Provide the (X, Y) coordinate of the cell's center where the given text is located.  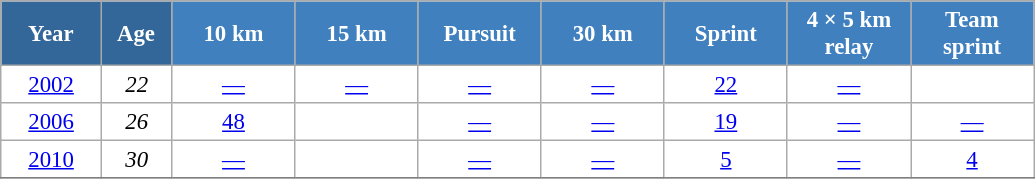
Sprint (726, 34)
26 (136, 122)
19 (726, 122)
4 × 5 km relay (848, 34)
2002 (52, 85)
Pursuit (480, 34)
15 km (356, 34)
48 (234, 122)
30 (136, 160)
10 km (234, 34)
2006 (52, 122)
5 (726, 160)
Team sprint (972, 34)
Year (52, 34)
Age (136, 34)
4 (972, 160)
2010 (52, 160)
30 km (602, 34)
